Pinpoint the cell where the given text exists, returning its (x, y) midpoint coordinate. 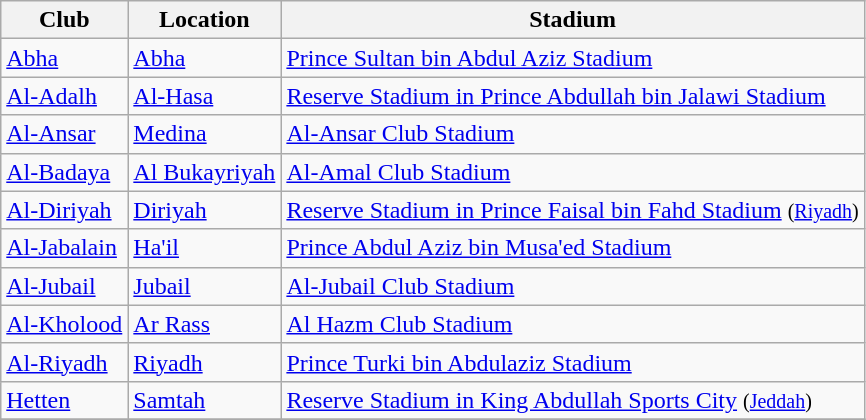
Samtah (204, 400)
Al-Diriyah (64, 210)
Reserve Stadium in Prince Faisal bin Fahd Stadium (Riyadh) (572, 210)
Al-Ansar (64, 134)
Al-Hasa (204, 96)
Al-Jubail Club Stadium (572, 286)
Reserve Stadium in King Abdullah Sports City (Jeddah) (572, 400)
Diriyah (204, 210)
Al-Amal Club Stadium (572, 172)
Jubail (204, 286)
Medina (204, 134)
Club (64, 20)
Ar Rass (204, 324)
Al Bukayriyah (204, 172)
Location (204, 20)
Hetten (64, 400)
Al-Kholood (64, 324)
Al Hazm Club Stadium (572, 324)
Al-Adalh (64, 96)
Prince Sultan bin Abdul Aziz Stadium (572, 58)
Al-Ansar Club Stadium (572, 134)
Al-Riyadh (64, 362)
Reserve Stadium in Prince Abdullah bin Jalawi Stadium (572, 96)
Al-Jabalain (64, 248)
Stadium (572, 20)
Ha'il (204, 248)
Prince Abdul Aziz bin Musa'ed Stadium (572, 248)
Al-Jubail (64, 286)
Riyadh (204, 362)
Prince Turki bin Abdulaziz Stadium (572, 362)
Al-Badaya (64, 172)
